Return [x, y] of the center of cell containing provided text 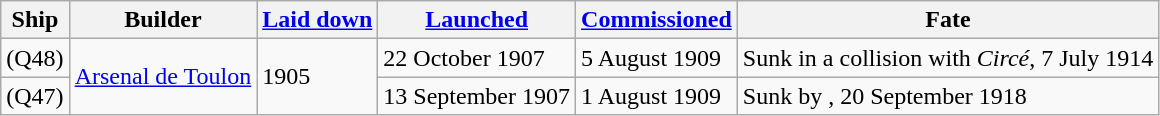
Launched [477, 20]
Builder [163, 20]
Sunk by , 20 September 1918 [948, 96]
1905 [318, 77]
13 September 1907 [477, 96]
Ship [35, 20]
1 August 1909 [657, 96]
Commissioned [657, 20]
Fate [948, 20]
22 October 1907 [477, 58]
5 August 1909 [657, 58]
(Q47) [35, 96]
Sunk in a collision with Circé, 7 July 1914 [948, 58]
(Q48) [35, 58]
Laid down [318, 20]
Arsenal de Toulon [163, 77]
